For the text-containing cell, return its midpoint in (X, Y) coordinate format. 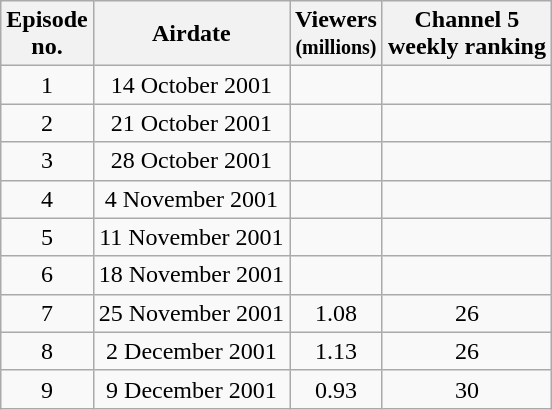
0.93 (336, 389)
Episodeno. (47, 34)
30 (466, 389)
14 October 2001 (191, 85)
4 (47, 199)
18 November 2001 (191, 275)
4 November 2001 (191, 199)
2 December 2001 (191, 351)
9 December 2001 (191, 389)
5 (47, 237)
8 (47, 351)
3 (47, 161)
9 (47, 389)
7 (47, 313)
Airdate (191, 34)
28 October 2001 (191, 161)
Viewers(millions) (336, 34)
1.13 (336, 351)
1 (47, 85)
Channel 5weekly ranking (466, 34)
11 November 2001 (191, 237)
2 (47, 123)
6 (47, 275)
25 November 2001 (191, 313)
1.08 (336, 313)
21 October 2001 (191, 123)
